Pinpoint the cell where the given text exists, returning its [x, y] midpoint coordinate. 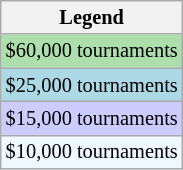
$10,000 tournaments [92, 152]
$25,000 tournaments [92, 85]
Legend [92, 17]
$60,000 tournaments [92, 51]
$15,000 tournaments [92, 118]
